Detect which cell encompasses the target text, then output its (X, Y) center coordinate. 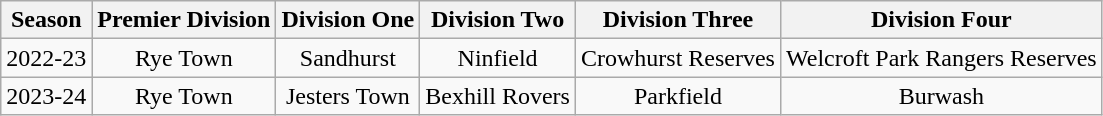
Division Three (678, 20)
Jesters Town (348, 96)
Division Four (941, 20)
Crowhurst Reserves (678, 58)
Ninfield (498, 58)
Premier Division (184, 20)
Season (46, 20)
2022-23 (46, 58)
Division Two (498, 20)
Division One (348, 20)
Parkfield (678, 96)
Welcroft Park Rangers Reserves (941, 58)
Sandhurst (348, 58)
Burwash (941, 96)
Bexhill Rovers (498, 96)
2023-24 (46, 96)
